Search for the cell housing the specified text and yield its (x, y) center coordinate. 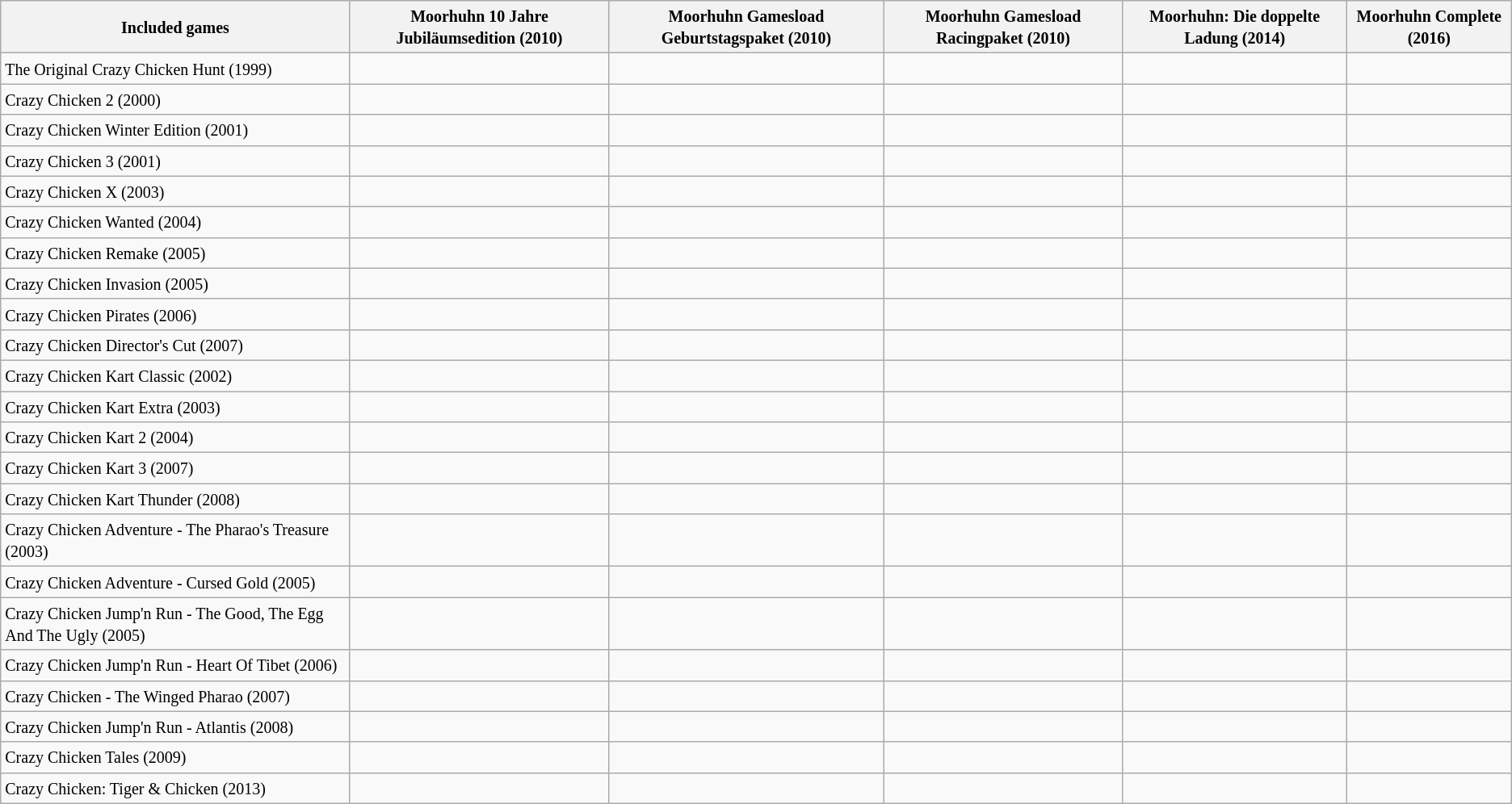
Crazy Chicken 3 (2001) (175, 161)
Crazy Chicken - The Winged Pharao (2007) (175, 696)
Crazy Chicken Jump'n Run - The Good, The Egg And The Ugly (2005) (175, 623)
Crazy Chicken Kart Classic (2002) (175, 375)
Crazy Chicken Jump'n Run - Heart Of Tibet (2006) (175, 665)
Crazy Chicken: Tiger & Chicken (2013) (175, 788)
Crazy Chicken Winter Edition (2001) (175, 130)
Crazy Chicken Kart 2 (2004) (175, 438)
Crazy Chicken Kart 3 (2007) (175, 468)
Crazy Chicken 2 (2000) (175, 99)
Crazy Chicken Tales (2009) (175, 757)
Crazy Chicken Director's Cut (2007) (175, 345)
Moorhuhn 10 Jahre Jubiläumsedition (2010) (480, 27)
Crazy Chicken Adventure - Cursed Gold (2005) (175, 582)
Moorhuhn: Die doppelte Ladung (2014) (1234, 27)
Crazy Chicken Adventure - The Pharao's Treasure (2003) (175, 541)
Crazy Chicken Kart Extra (2003) (175, 406)
Crazy Chicken Invasion (2005) (175, 283)
Crazy Chicken Jump'n Run - Atlantis (2008) (175, 727)
Crazy Chicken Pirates (2006) (175, 314)
Crazy Chicken Remake (2005) (175, 253)
The Original Crazy Chicken Hunt (1999) (175, 69)
Crazy Chicken Wanted (2004) (175, 222)
Moorhuhn Gamesload Racingpaket (2010) (1003, 27)
Included games (175, 27)
Crazy Chicken X (2003) (175, 191)
Moorhuhn Complete (2016) (1429, 27)
Crazy Chicken Kart Thunder (2008) (175, 499)
Moorhuhn Gamesload Geburtstagspaket (2010) (746, 27)
